Search for the cell housing the specified text and yield its [X, Y] center coordinate. 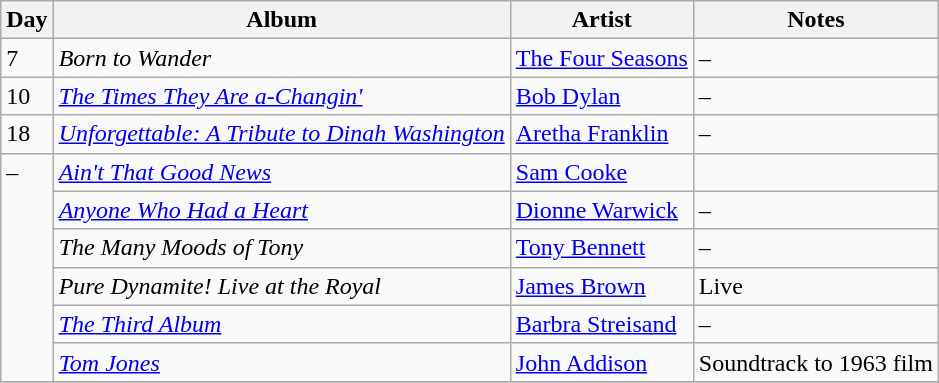
Notes [816, 20]
Unforgettable: A Tribute to Dinah Washington [282, 134]
Tony Bennett [602, 248]
Day [27, 20]
Sam Cooke [602, 172]
Album [282, 20]
10 [27, 96]
Barbra Streisand [602, 324]
Tom Jones [282, 362]
The Many Moods of Tony [282, 248]
The Four Seasons [602, 58]
The Third Album [282, 324]
Soundtrack to 1963 film [816, 362]
7 [27, 58]
Pure Dynamite! Live at the Royal [282, 286]
Anyone Who Had a Heart [282, 210]
Aretha Franklin [602, 134]
John Addison [602, 362]
The Times They Are a-Changin' [282, 96]
Born to Wander [282, 58]
Artist [602, 20]
James Brown [602, 286]
Ain't That Good News [282, 172]
Live [816, 286]
Bob Dylan [602, 96]
Dionne Warwick [602, 210]
18 [27, 134]
